Capture the cell that displays the provided text and extract its [x, y] central coordinate. 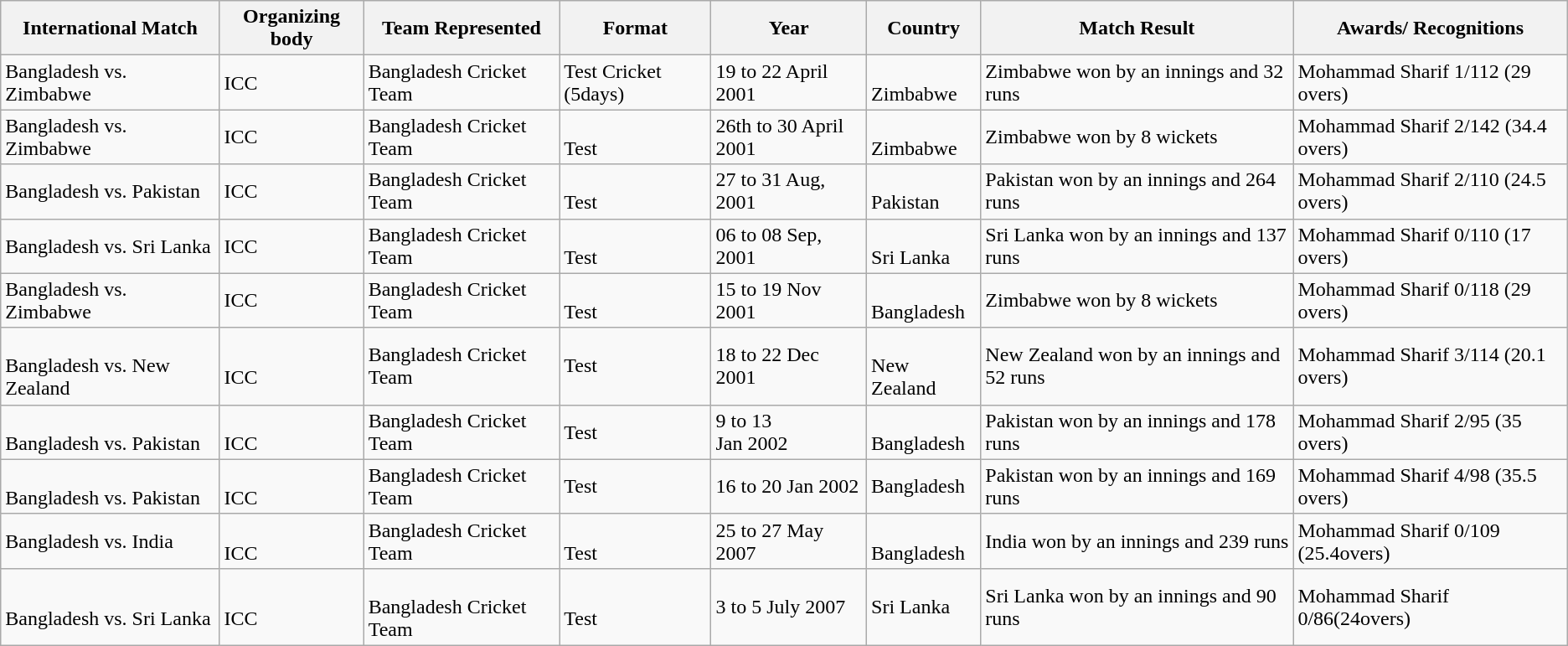
9 to 13Jan 2002 [789, 432]
New Zealand won by an innings and 52 runs [1137, 366]
Pakistan won by an innings and 178 runs [1137, 432]
Mohammad Sharif 3/114 (20.1 overs) [1431, 366]
Match Result [1137, 28]
18 to 22 Dec 2001 [789, 366]
Mohammad Sharif 0/86(24overs) [1431, 607]
Mohammad Sharif 2/95 (35 overs) [1431, 432]
Mohammad Sharif 2/110 (24.5 overs) [1431, 191]
India won by an innings and 239 runs [1137, 541]
Sri Lanka won by an innings and 90 runs [1137, 607]
Mohammad Sharif 0/109 (25.4overs) [1431, 541]
Pakistan won by an innings and 169 runs [1137, 486]
Awards/ Recognitions [1431, 28]
25 to 27 May 2007 [789, 541]
Organizing body [291, 28]
Mohammad Sharif 0/110 (17 overs) [1431, 246]
16 to 20 Jan 2002 [789, 486]
International Match [111, 28]
Pakistan [924, 191]
Year [789, 28]
15 to 19 Nov 2001 [789, 300]
Format [635, 28]
19 to 22 April 2001 [789, 82]
Bangladesh vs. New Zealand [111, 366]
27 to 31 Aug, 2001 [789, 191]
Bangladesh vs. India [111, 541]
Country [924, 28]
Team Represented [462, 28]
Sri Lanka won by an innings and 137 runs [1137, 246]
26th to 30 April 2001 [789, 137]
Mohammad Sharif 2/142 (34.4 overs) [1431, 137]
Mohammad Sharif 4/98 (35.5 overs) [1431, 486]
Mohammad Sharif 0/118 (29 overs) [1431, 300]
Pakistan won by an innings and 264 runs [1137, 191]
Mohammad Sharif 1/112 (29 overs) [1431, 82]
Test Cricket (5days) [635, 82]
06 to 08 Sep, 2001 [789, 246]
3 to 5 July 2007 [789, 607]
New Zealand [924, 366]
Zimbabwe won by an innings and 32 runs [1137, 82]
